For the text-containing cell, return its midpoint in [x, y] coordinate format. 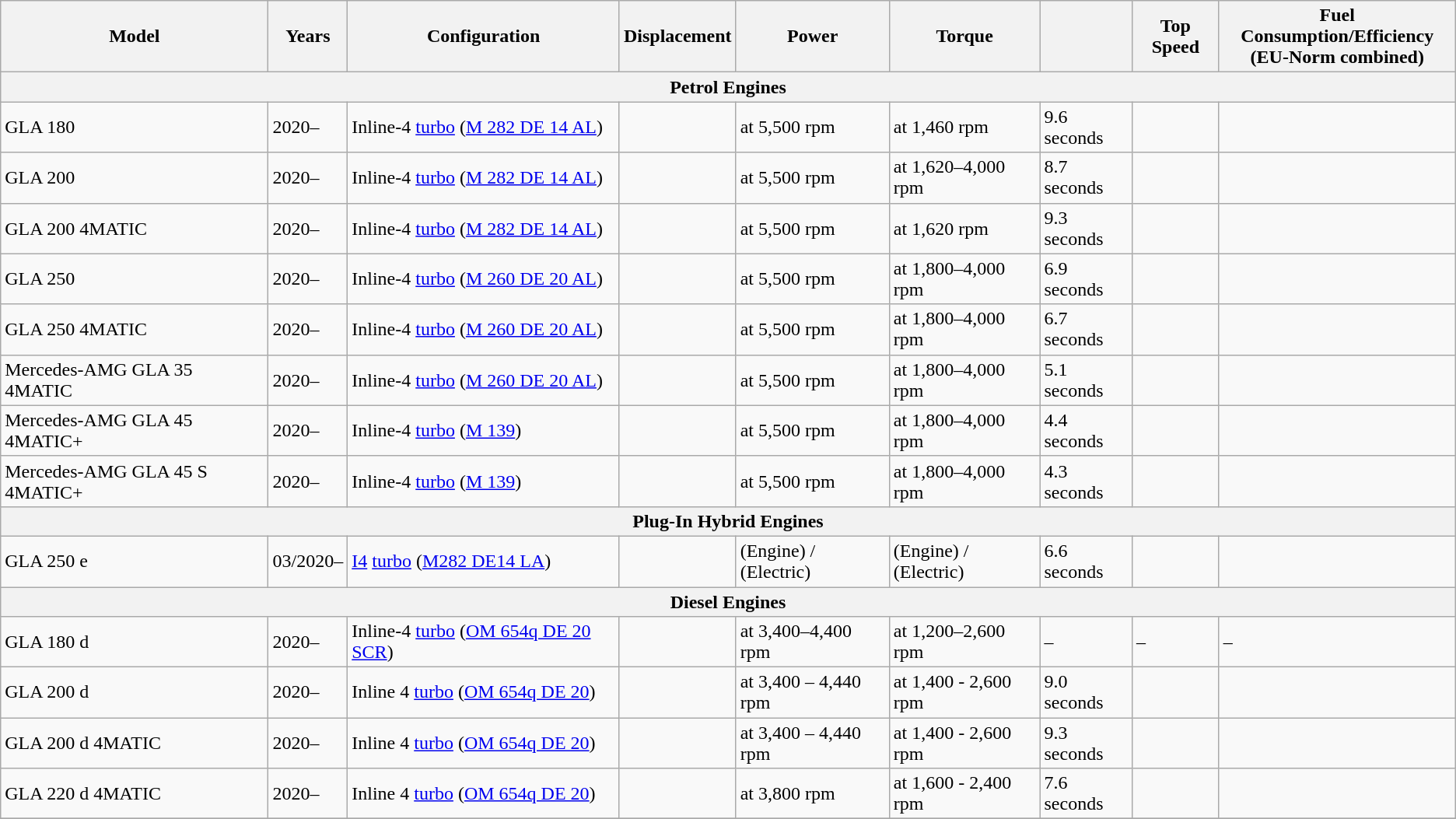
at 1,600 - 2,400 rpm [964, 793]
Plug-In Hybrid Engines [728, 521]
Power [812, 37]
7.6 seconds [1086, 793]
Mercedes-AMG GLA 35 4MATIC [135, 380]
8.7 seconds [1086, 177]
6.6 seconds [1086, 562]
5.1 seconds [1086, 380]
GLA 200 4MATIC [135, 229]
Fuel Consumption/Efficiency(EU-Norm combined) [1337, 37]
6.7 seconds [1086, 330]
GLA 220 d 4MATIC [135, 793]
GLA 180 [135, 128]
at 1,200–2,600 rpm [964, 642]
Displacement [677, 37]
GLA 200 [135, 177]
Model [135, 37]
4.3 seconds [1086, 481]
at 1,460 rpm [964, 128]
6.9 seconds [1086, 278]
9.0 seconds [1086, 692]
Configuration [484, 37]
at 1,620–4,000 rpm [964, 177]
Top Speed [1175, 37]
4.4 seconds [1086, 431]
Mercedes-AMG GLA 45 S 4MATIC+ [135, 481]
Diesel Engines [728, 601]
03/2020– [308, 562]
9.6 seconds [1086, 128]
GLA 250 4MATIC [135, 330]
GLA 200 d 4MATIC [135, 744]
Mercedes-AMG GLA 45 4MATIC+ [135, 431]
GLA 250 [135, 278]
GLA 180 d [135, 642]
Years [308, 37]
Inline-4 turbo (OM 654q DE 20 SCR) [484, 642]
GLA 250 e [135, 562]
GLA 200 d [135, 692]
at 1,620 rpm [964, 229]
at 3,400–4,400 rpm [812, 642]
Torque [964, 37]
at 3,800 rpm [812, 793]
I4 turbo (M282 DE14 LA) [484, 562]
Petrol Engines [728, 87]
